Find where the given text appears and provide that cell's center as (X, Y) coordinate. 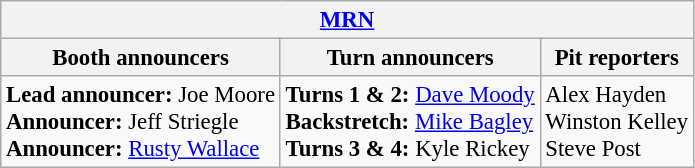
Booth announcers (141, 58)
Alex HaydenWinston KelleySteve Post (616, 122)
Turn announcers (410, 58)
Lead announcer: Joe MooreAnnouncer: Jeff StriegleAnnouncer: Rusty Wallace (141, 122)
Pit reporters (616, 58)
Turns 1 & 2: Dave MoodyBackstretch: Mike BagleyTurns 3 & 4: Kyle Rickey (410, 122)
MRN (348, 20)
